Extract the (X, Y) coordinate from the center of the cell holding the provided text.  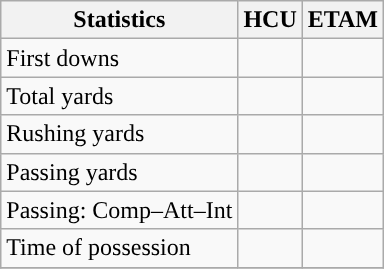
First downs (120, 58)
ETAM (342, 20)
Passing yards (120, 172)
Rushing yards (120, 134)
Passing: Comp–Att–Int (120, 210)
HCU (270, 20)
Time of possession (120, 248)
Statistics (120, 20)
Total yards (120, 96)
